For the text-containing cell, return its midpoint in [X, Y] coordinate format. 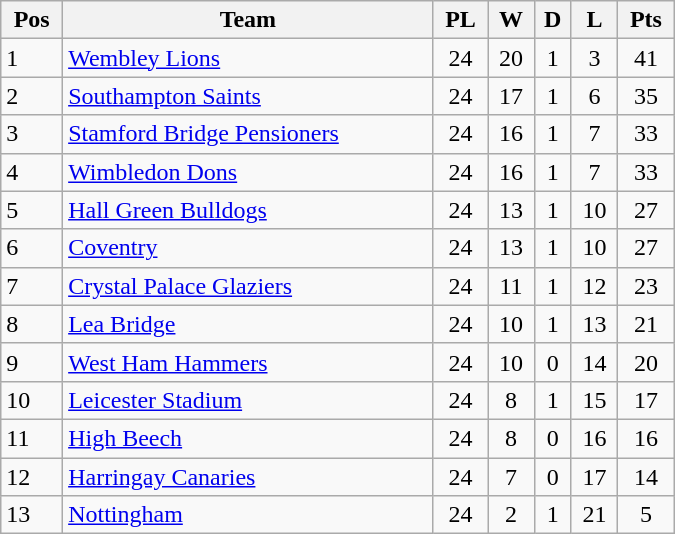
Wembley Lions [248, 58]
Wimbledon Dons [248, 172]
High Beech [248, 438]
41 [646, 58]
Nottingham [248, 515]
Pos [32, 20]
Lea Bridge [248, 324]
Crystal Palace Glaziers [248, 286]
D [552, 20]
35 [646, 96]
Stamford Bridge Pensioners [248, 134]
L [594, 20]
PL [460, 20]
4 [32, 172]
Leicester Stadium [248, 400]
Team [248, 20]
Hall Green Bulldogs [248, 210]
Coventry [248, 248]
15 [594, 400]
W [511, 20]
Harringay Canaries [248, 477]
Southampton Saints [248, 96]
West Ham Hammers [248, 362]
23 [646, 286]
9 [32, 362]
Pts [646, 20]
